Output the (X, Y) coordinate of the center of the cell containing the given text.  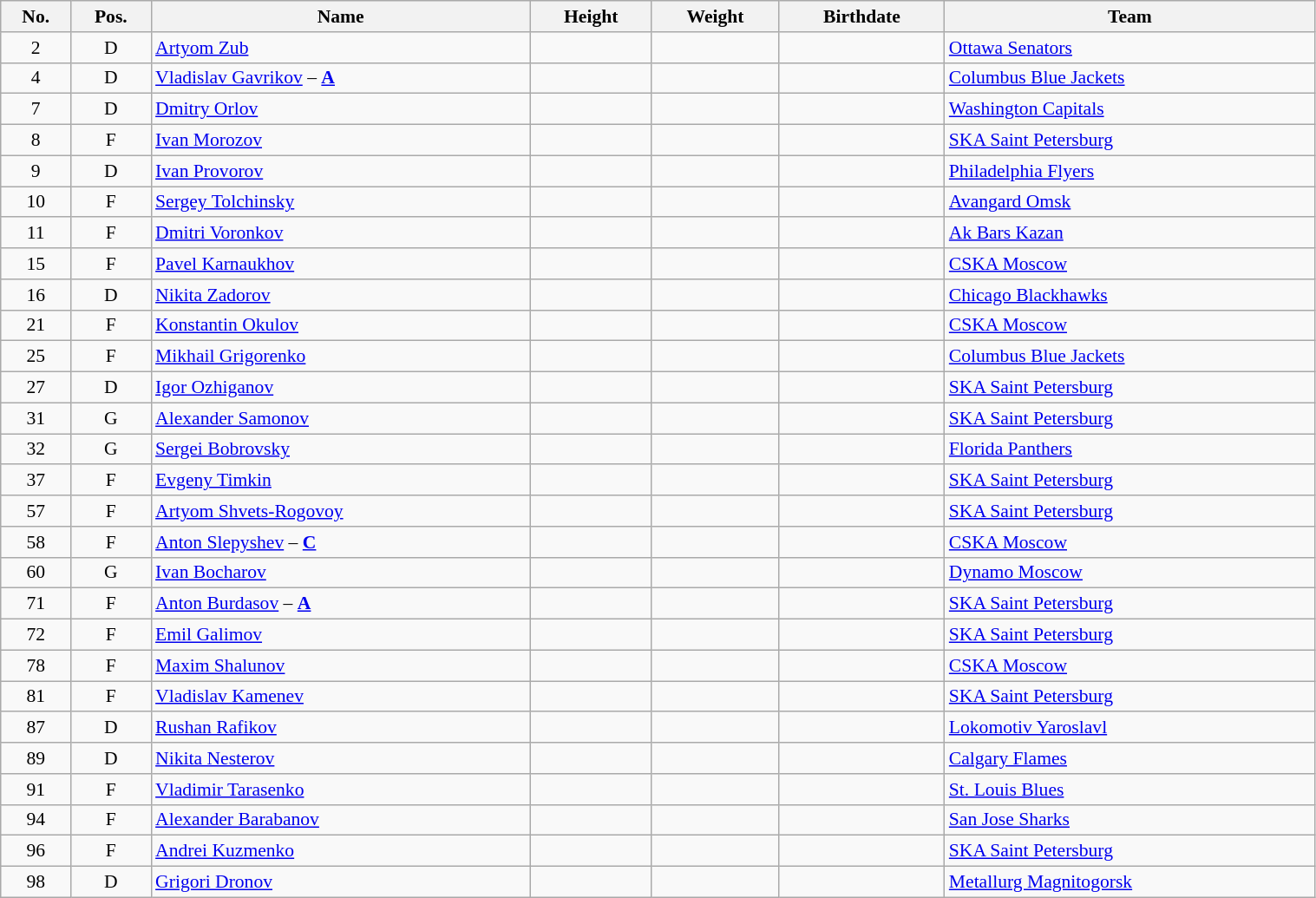
Evgeny Timkin (340, 481)
37 (36, 481)
Metallurg Magnitogorsk (1129, 882)
Florida Panthers (1129, 449)
8 (36, 141)
98 (36, 882)
94 (36, 820)
Chicago Blackhawks (1129, 295)
Calgary Flames (1129, 758)
Pavel Karnaukhov (340, 264)
87 (36, 728)
32 (36, 449)
57 (36, 511)
St. Louis Blues (1129, 790)
Ivan Bocharov (340, 573)
Washington Capitals (1129, 109)
31 (36, 418)
21 (36, 325)
Height (591, 16)
Ivan Morozov (340, 141)
San Jose Sharks (1129, 820)
No. (36, 16)
Alexander Samonov (340, 418)
Anton Burdasov – A (340, 604)
58 (36, 542)
Dmitri Voronkov (340, 233)
7 (36, 109)
2 (36, 48)
Emil Galimov (340, 635)
16 (36, 295)
Ivan Provorov (340, 171)
10 (36, 202)
Vladislav Gavrikov – A (340, 78)
Mikhail Grigorenko (340, 357)
Alexander Barabanov (340, 820)
4 (36, 78)
Birthdate (862, 16)
71 (36, 604)
91 (36, 790)
9 (36, 171)
Nikita Nesterov (340, 758)
Rushan Rafikov (340, 728)
Sergey Tolchinsky (340, 202)
Dmitry Orlov (340, 109)
25 (36, 357)
Lokomotiv Yaroslavl (1129, 728)
11 (36, 233)
89 (36, 758)
60 (36, 573)
96 (36, 851)
Ak Bars Kazan (1129, 233)
15 (36, 264)
Grigori Dronov (340, 882)
Konstantin Okulov (340, 325)
Dynamo Moscow (1129, 573)
27 (36, 388)
Team (1129, 16)
Nikita Zadorov (340, 295)
72 (36, 635)
81 (36, 697)
Ottawa Senators (1129, 48)
Andrei Kuzmenko (340, 851)
Pos. (111, 16)
Sergei Bobrovsky (340, 449)
Artyom Zub (340, 48)
Vladimir Tarasenko (340, 790)
Avangard Omsk (1129, 202)
Weight (715, 16)
Maxim Shalunov (340, 665)
Anton Slepyshev – C (340, 542)
Vladislav Kamenev (340, 697)
Philadelphia Flyers (1129, 171)
78 (36, 665)
Artyom Shvets-Rogovoy (340, 511)
Igor Ozhiganov (340, 388)
Name (340, 16)
